Output the [x, y] coordinate of the center of the cell containing the given text.  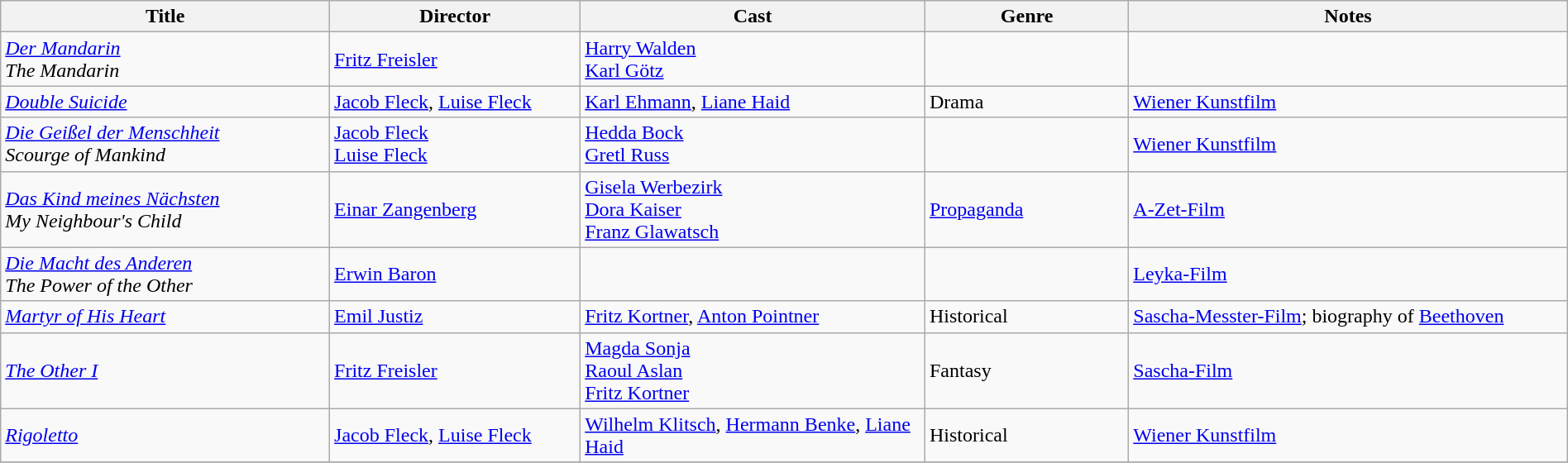
Harry WaldenKarl Götz [753, 60]
Notes [1348, 17]
The Other I [165, 370]
Emil Justiz [455, 317]
Jacob FleckLuise Fleck [455, 144]
Leyka-Film [1348, 274]
Die Macht des AnderenThe Power of the Other [165, 274]
Double Suicide [165, 102]
Karl Ehmann, Liane Haid [753, 102]
Der MandarinThe Mandarin [165, 60]
Fritz Kortner, Anton Pointner [753, 317]
Die Geißel der MenschheitScourge of Mankind [165, 144]
Martyr of His Heart [165, 317]
Sascha-Film [1348, 370]
Sascha-Messter-Film; biography of Beethoven [1348, 317]
Drama [1026, 102]
Hedda BockGretl Russ [753, 144]
Fantasy [1026, 370]
Title [165, 17]
Genre [1026, 17]
Einar Zangenberg [455, 209]
Propaganda [1026, 209]
Gisela WerbezirkDora KaiserFranz Glawatsch [753, 209]
Director [455, 17]
Cast [753, 17]
Magda SonjaRaoul AslanFritz Kortner [753, 370]
Das Kind meines NächstenMy Neighbour's Child [165, 209]
Rigoletto [165, 435]
Erwin Baron [455, 274]
A-Zet-Film [1348, 209]
Wilhelm Klitsch, Hermann Benke, Liane Haid [753, 435]
